Locate the cell with the specified text and output its (X, Y) center coordinate. 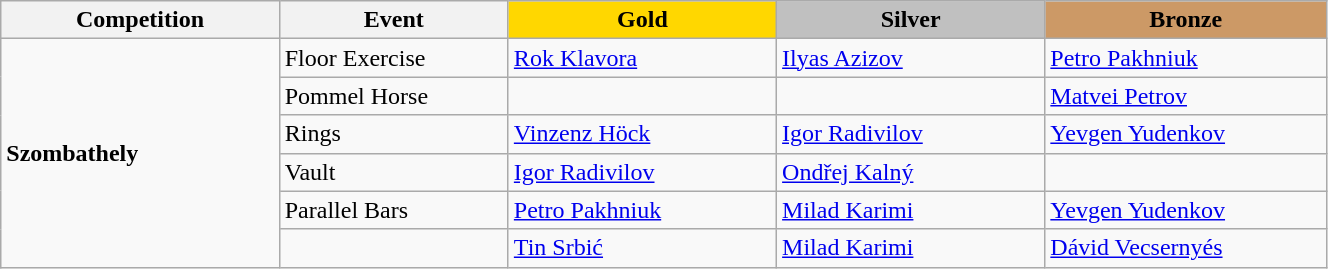
Tin Srbić (642, 248)
Vinzenz Höck (642, 134)
Silver (911, 20)
Szombathely (140, 153)
Ondřej Kalný (911, 172)
Rok Klavora (642, 58)
Vault (394, 172)
Pommel Horse (394, 96)
Rings (394, 134)
Matvei Petrov (1186, 96)
Competition (140, 20)
Ilyas Azizov (911, 58)
Floor Exercise (394, 58)
Bronze (1186, 20)
Dávid Vecsernyés (1186, 248)
Gold (642, 20)
Parallel Bars (394, 210)
Event (394, 20)
